Determine the (X, Y) coordinate at the center of the cell enclosing the given text.  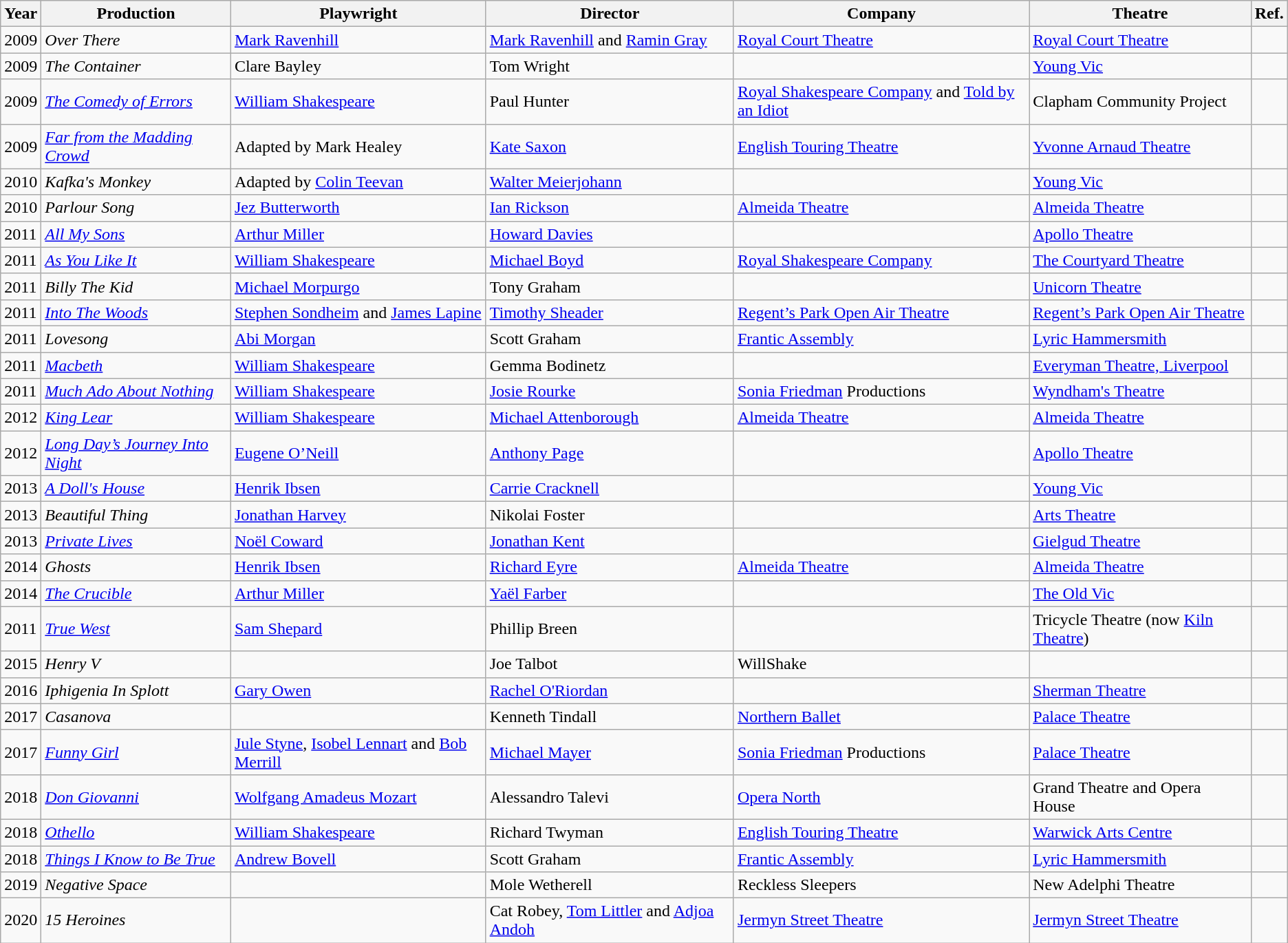
Don Giovanni (136, 797)
Unicorn Theatre (1140, 286)
Paul Hunter (610, 102)
All My Sons (136, 234)
Iphigenia In Splott (136, 690)
Yvonne Arnaud Theatre (1140, 146)
Sam Shepard (358, 629)
Billy The Kid (136, 286)
2016 (21, 690)
Mark Ravenhill and Ramin Gray (610, 40)
Tom Wright (610, 66)
Gemma Bodinetz (610, 365)
Ian Rickson (610, 208)
Parlour Song (136, 208)
Things I Know to Be True (136, 858)
Cat Robey, Tom Littler and Adjoa Andoh (610, 921)
Othello (136, 832)
Jule Styne, Isobel Lennart and Bob Merrill (358, 752)
Joe Talbot (610, 664)
WillShake (881, 664)
Richard Eyre (610, 567)
Michael Boyd (610, 260)
Wolfgang Amadeus Mozart (358, 797)
Ref. (1269, 14)
Opera North (881, 797)
Stephen Sondheim and James Lapine (358, 312)
Carrie Cracknell (610, 489)
Michael Attenborough (610, 418)
Josie Rourke (610, 392)
The Container (136, 66)
Mark Ravenhill (358, 40)
Rachel O'Riordan (610, 690)
Kafka's Monkey (136, 182)
The Courtyard Theatre (1140, 260)
Playwright (358, 14)
Gary Owen (358, 690)
Long Day’s Journey Into Night (136, 453)
Warwick Arts Centre (1140, 832)
2020 (21, 921)
Michael Mayer (610, 752)
Gielgud Theatre (1140, 541)
Alessandro Talevi (610, 797)
New Adelphi Theatre (1140, 885)
Noël Coward (358, 541)
Tricycle Theatre (now Kiln Theatre) (1140, 629)
Walter Meierjohann (610, 182)
Abi Morgan (358, 339)
Anthony Page (610, 453)
Jez Butterworth (358, 208)
15 Heroines (136, 921)
Macbeth (136, 365)
Much Ado About Nothing (136, 392)
Reckless Sleepers (881, 885)
Into The Woods (136, 312)
Everyman Theatre, Liverpool (1140, 365)
Negative Space (136, 885)
Adapted by Colin Teevan (358, 182)
As You Like It (136, 260)
Henry V (136, 664)
The Old Vic (1140, 593)
The Crucible (136, 593)
Mole Wetherell (610, 885)
Theatre (1140, 14)
Director (610, 14)
Nikolai Foster (610, 515)
Phillip Breen (610, 629)
2015 (21, 664)
A Doll's House (136, 489)
The Comedy of Errors (136, 102)
Sherman Theatre (1140, 690)
Adapted by Mark Healey (358, 146)
Company (881, 14)
Beautiful Thing (136, 515)
Clare Bayley (358, 66)
True West (136, 629)
King Lear (136, 418)
Private Lives (136, 541)
Grand Theatre and Opera House (1140, 797)
Over There (136, 40)
Yaël Farber (610, 593)
Northern Ballet (881, 717)
Year (21, 14)
Wyndham's Theatre (1140, 392)
Tony Graham (610, 286)
Howard Davies (610, 234)
Ghosts (136, 567)
Richard Twyman (610, 832)
Far from the Madding Crowd (136, 146)
Royal Shakespeare Company and Told by an Idiot (881, 102)
Arts Theatre (1140, 515)
2019 (21, 885)
Timothy Sheader (610, 312)
Casanova (136, 717)
Jonathan Harvey (358, 515)
Jonathan Kent (610, 541)
Kenneth Tindall (610, 717)
Eugene O’Neill (358, 453)
Clapham Community Project (1140, 102)
Andrew Bovell (358, 858)
Michael Morpurgo (358, 286)
Production (136, 14)
Lovesong (136, 339)
Kate Saxon (610, 146)
Funny Girl (136, 752)
Royal Shakespeare Company (881, 260)
